Output the [x, y] coordinate of the center of the cell containing the given text.  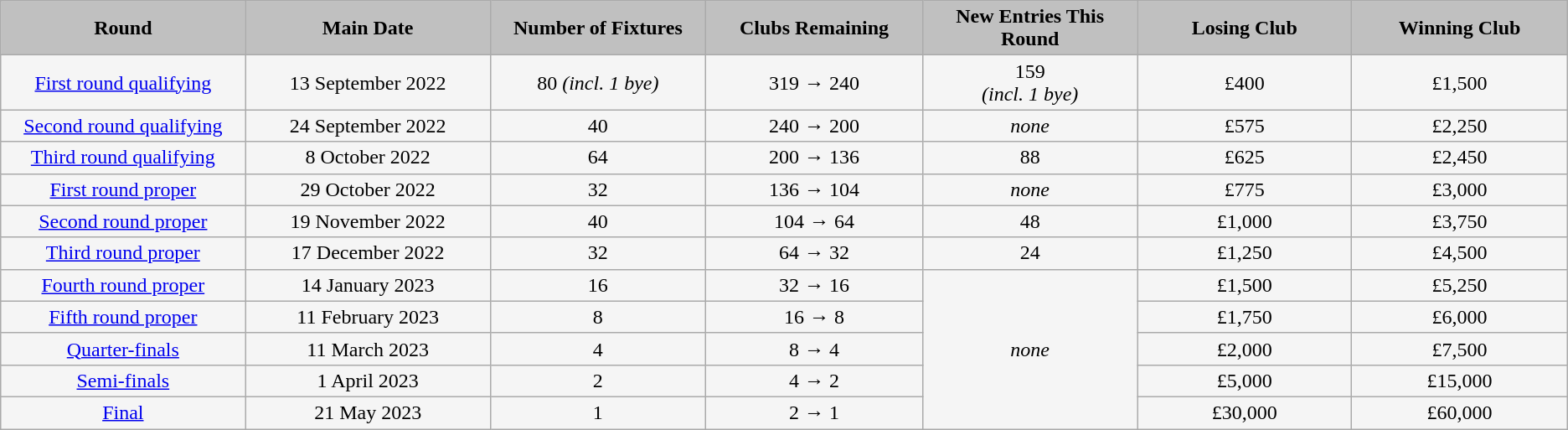
80 (incl. 1 bye) [598, 82]
11 February 2023 [369, 317]
Main Date [369, 28]
First round qualifying [123, 82]
19 November 2022 [369, 221]
Winning Club [1459, 28]
104 → 64 [814, 221]
Third round proper [123, 253]
64 → 32 [814, 253]
New Entries This Round [1030, 28]
88 [1030, 158]
Final [123, 412]
4 [598, 349]
48 [1030, 221]
8 [598, 317]
£2,250 [1459, 126]
£3,750 [1459, 221]
£5,000 [1245, 381]
16 [598, 285]
21 May 2023 [369, 412]
4 → 2 [814, 381]
Clubs Remaining [814, 28]
£1,750 [1245, 317]
2 → 1 [814, 412]
159(incl. 1 bye) [1030, 82]
Quarter-finals [123, 349]
£400 [1245, 82]
Semi-finals [123, 381]
200 → 136 [814, 158]
24 September 2022 [369, 126]
£7,500 [1459, 349]
24 [1030, 253]
17 December 2022 [369, 253]
319 → 240 [814, 82]
11 March 2023 [369, 349]
£775 [1245, 189]
8 October 2022 [369, 158]
14 January 2023 [369, 285]
£625 [1245, 158]
£3,000 [1459, 189]
1 April 2023 [369, 381]
£30,000 [1245, 412]
32 → 16 [814, 285]
£4,500 [1459, 253]
16 → 8 [814, 317]
64 [598, 158]
Second round proper [123, 221]
£5,250 [1459, 285]
136 → 104 [814, 189]
1 [598, 412]
240 → 200 [814, 126]
Fourth round proper [123, 285]
Losing Club [1245, 28]
£2,450 [1459, 158]
2 [598, 381]
£1,000 [1245, 221]
Second round qualifying [123, 126]
First round proper [123, 189]
£6,000 [1459, 317]
Fifth round proper [123, 317]
29 October 2022 [369, 189]
Number of Fixtures [598, 28]
£1,250 [1245, 253]
13 September 2022 [369, 82]
£2,000 [1245, 349]
£575 [1245, 126]
£60,000 [1459, 412]
£15,000 [1459, 381]
Round [123, 28]
8 → 4 [814, 349]
Third round qualifying [123, 158]
